Find where the given text appears and provide that cell's center as (x, y) coordinate. 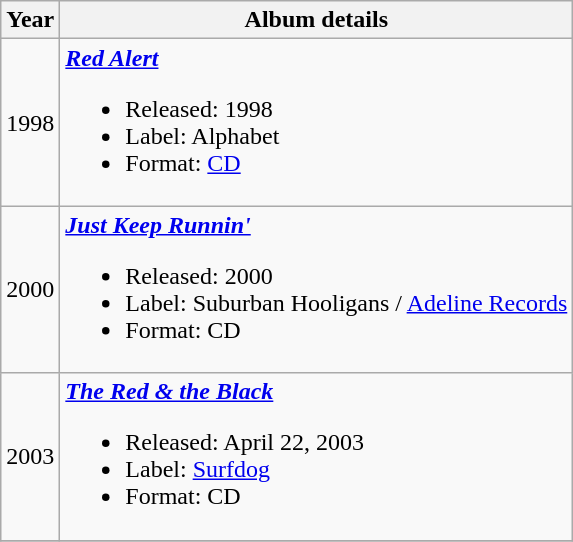
Just Keep Runnin'Released: 2000Label: Suburban Hooligans / Adeline RecordsFormat: CD (316, 290)
Album details (316, 20)
The Red & the BlackReleased: April 22, 2003Label: SurfdogFormat: CD (316, 456)
2003 (30, 456)
1998 (30, 122)
2000 (30, 290)
Year (30, 20)
Red AlertReleased: 1998Label: AlphabetFormat: CD (316, 122)
